Output the (x, y) coordinate of the center of the cell containing the given text.  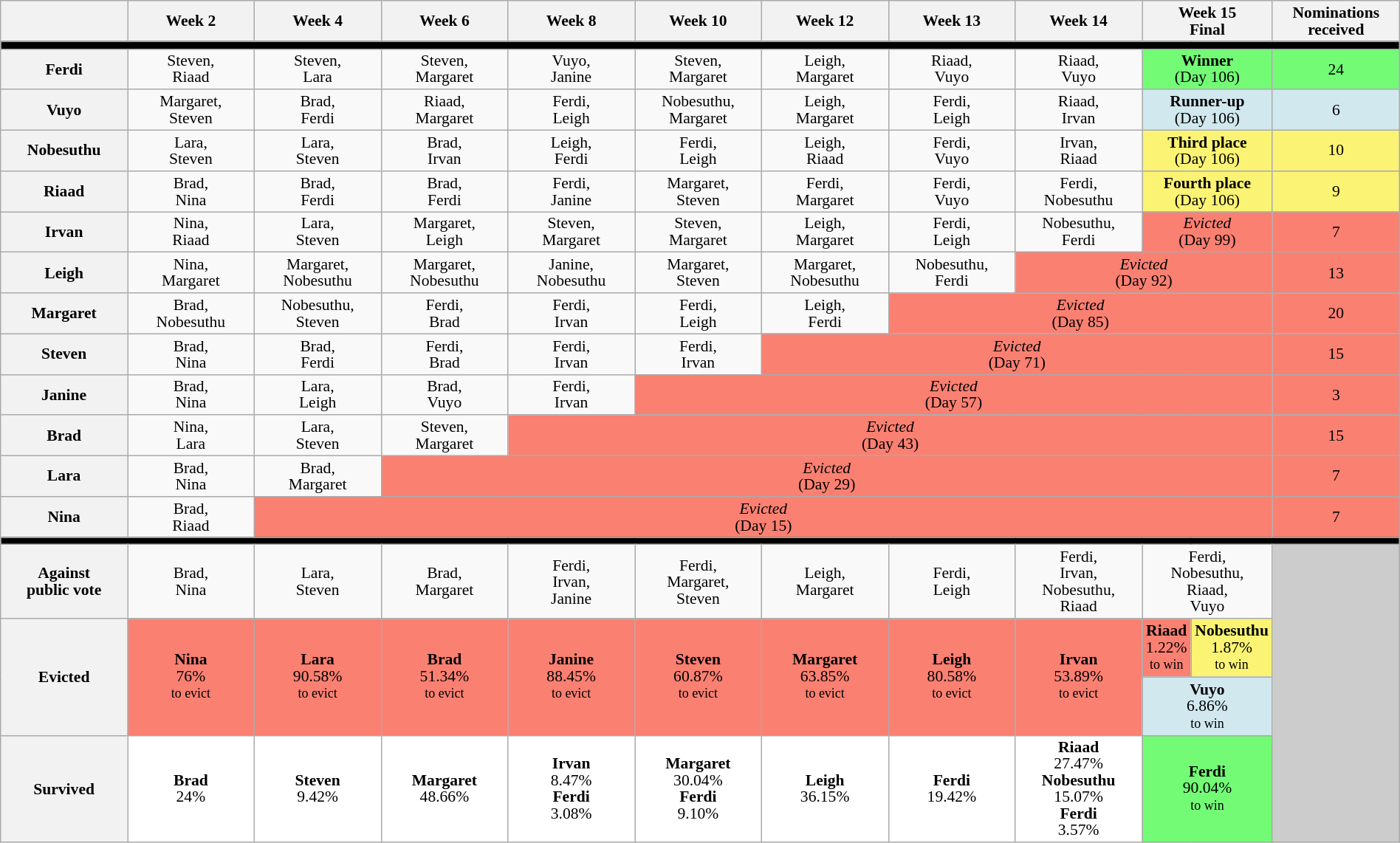
Vuyo (64, 111)
Winner(Day 106) (1207, 69)
Nobesuthu,Steven (318, 313)
Leigh,Riaad (825, 151)
Nobesuthu,Margaret (699, 111)
Survived (64, 788)
Nominationsreceived (1336, 21)
6 (1336, 111)
Nina (64, 517)
Ferdi19.42% (952, 788)
Week 8 (572, 21)
Leigh36.15% (825, 788)
Week 2 (191, 21)
Janine (64, 394)
Againstpublic vote (64, 582)
Week 14 (1079, 21)
Steven,Lara (318, 69)
Week 12 (825, 21)
Lara,Leigh (318, 394)
Lara (64, 477)
Ferdi,Irvan,Janine (572, 582)
Ferdi,Nobesuthu (1079, 192)
Week 6 (445, 21)
Brad,Irvan (445, 151)
Lara90.58%to evict (318, 677)
Irvan (64, 232)
Leigh (64, 273)
Nobesuthu (64, 151)
Evicted (64, 677)
Vuyo,Janine (572, 69)
Week 4 (318, 21)
Evicted(Day 43) (891, 436)
Margaret63.85%to evict (825, 677)
Runner-up(Day 106) (1207, 111)
Riaad (64, 192)
Week 13 (952, 21)
Fourth place(Day 106) (1207, 192)
Ferdi,Nobesuthu,Riaad,Vuyo (1207, 582)
Janine,Nobesuthu (572, 273)
24 (1336, 69)
13 (1336, 273)
Janine88.45%to evict (572, 677)
Brad,Vuyo (445, 394)
9 (1336, 192)
Nina76%to evict (191, 677)
Nobesuthu1.87%to win (1232, 648)
Brad51.34%to evict (445, 677)
Evicted(Day 99) (1207, 232)
Ferdi,Janine (572, 192)
Nina,Margaret (191, 273)
Steven (64, 354)
Ferdi,Margaret,Steven (699, 582)
Week 15Final (1207, 21)
Ferdi (64, 69)
Riaad27.47%Nobesuthu15.07%Ferdi3.57% (1079, 788)
Irvan53.89%to evict (1079, 677)
Brad (64, 436)
Nina,Riaad (191, 232)
Evicted(Day 92) (1145, 273)
Evicted(Day 71) (1017, 354)
Week 10 (699, 21)
Brad,Nobesuthu (191, 313)
Margaret30.04%Ferdi9.10% (699, 788)
Steven9.42% (318, 788)
Brad,Riaad (191, 517)
3 (1336, 394)
Vuyo6.86%to win (1207, 706)
Ferdi90.04%to win (1207, 788)
Ferdi,Irvan,Nobesuthu,Riaad (1079, 582)
Evicted(Day 85) (1080, 313)
Riaad,Margaret (445, 111)
Margaret48.66% (445, 788)
Evicted(Day 29) (827, 477)
Ferdi,Margaret (825, 192)
Margaret (64, 313)
Margaret,Leigh (445, 232)
Riaad,Irvan (1079, 111)
Steven,Riaad (191, 69)
Evicted(Day 57) (954, 394)
20 (1336, 313)
Steven60.87%to evict (699, 677)
Irvan,Riaad (1079, 151)
10 (1336, 151)
Third place(Day 106) (1207, 151)
Evicted(Day 15) (764, 517)
Leigh80.58%to evict (952, 677)
Brad24% (191, 788)
Nina,Lara (191, 436)
Irvan8.47%Ferdi3.08% (572, 788)
Riaad1.22%to win (1166, 648)
